Identify which cell holds the provided text, then report its [X, Y] central coordinate. 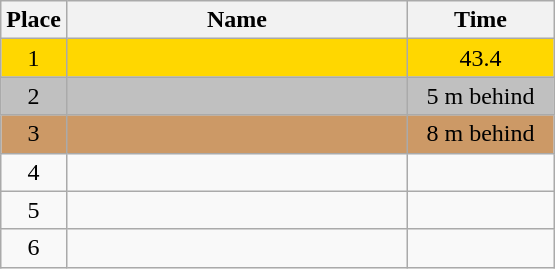
5 m behind [481, 96]
3 [34, 134]
6 [34, 248]
2 [34, 96]
8 m behind [481, 134]
43.4 [481, 58]
1 [34, 58]
Place [34, 20]
Name [236, 20]
Time [481, 20]
4 [34, 172]
5 [34, 210]
